Detect which cell encompasses the target text, then output its (X, Y) center coordinate. 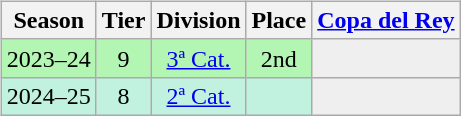
Season (48, 20)
9 (124, 58)
3ª Cat. (198, 58)
Tier (124, 20)
Place (279, 20)
2nd (279, 58)
Copa del Rey (386, 20)
2024–25 (48, 96)
Division (198, 20)
8 (124, 96)
2ª Cat. (198, 96)
2023–24 (48, 58)
